Return (x, y) of the center of cell containing provided text 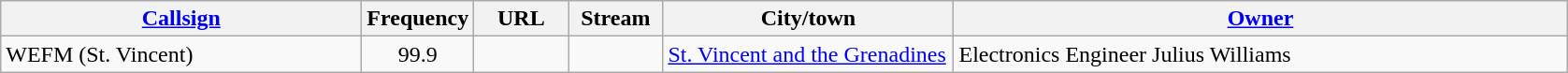
99.9 (418, 54)
URL (522, 19)
Stream (615, 19)
St. Vincent and the Grenadines (808, 54)
Callsign (181, 19)
Electronics Engineer Julius Williams (1260, 54)
City/town (808, 19)
Frequency (418, 19)
Owner (1260, 19)
WEFM (St. Vincent) (181, 54)
